Search for the cell housing the specified text and yield its [x, y] center coordinate. 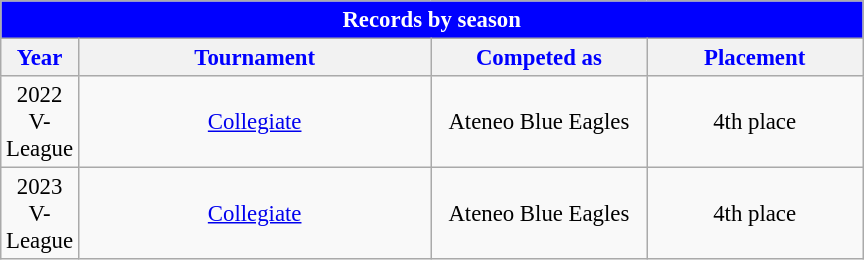
2022 V-League [40, 122]
Placement [755, 58]
Competed as [539, 58]
2023 V-League [40, 214]
Year [40, 58]
Tournament [254, 58]
Records by season [432, 20]
